Search for the cell housing the specified text and yield its (X, Y) center coordinate. 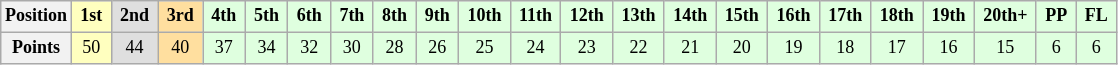
15th (742, 16)
7th (352, 16)
12th (587, 16)
5th (266, 16)
Position (36, 16)
28 (394, 48)
50 (91, 48)
FL (1096, 16)
20 (742, 48)
Points (36, 48)
44 (134, 48)
19 (794, 48)
PP (1056, 16)
30 (352, 48)
1st (91, 16)
6th (310, 16)
11th (536, 16)
23 (587, 48)
22 (639, 48)
19th (949, 16)
3rd (180, 16)
26 (438, 48)
40 (180, 48)
2nd (134, 16)
9th (438, 16)
15 (1005, 48)
18 (845, 48)
21 (690, 48)
13th (639, 16)
14th (690, 16)
25 (485, 48)
20th+ (1005, 16)
24 (536, 48)
4th (224, 16)
8th (394, 16)
34 (266, 48)
17th (845, 16)
17 (897, 48)
10th (485, 16)
16th (794, 16)
18th (897, 16)
32 (310, 48)
16 (949, 48)
37 (224, 48)
